Capture the cell that displays the provided text and extract its (X, Y) central coordinate. 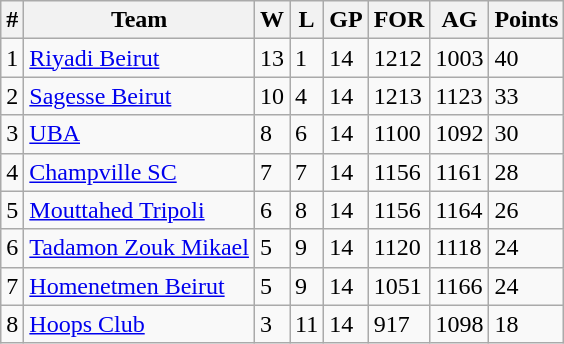
Champville SC (140, 172)
1098 (460, 324)
1051 (399, 286)
40 (526, 58)
Tadamon Zouk Mikael (140, 248)
13 (272, 58)
Riyadi Beirut (140, 58)
1120 (399, 248)
2 (12, 96)
GP (346, 20)
Mouttahed Tripoli (140, 210)
1166 (460, 286)
26 (526, 210)
1212 (399, 58)
33 (526, 96)
11 (307, 324)
Sagesse Beirut (140, 96)
1100 (399, 134)
30 (526, 134)
W (272, 20)
1118 (460, 248)
L (307, 20)
10 (272, 96)
Points (526, 20)
1164 (460, 210)
1092 (460, 134)
1123 (460, 96)
18 (526, 324)
1161 (460, 172)
AG (460, 20)
Hoops Club (140, 324)
28 (526, 172)
917 (399, 324)
Team (140, 20)
1213 (399, 96)
Homenetmen Beirut (140, 286)
FOR (399, 20)
# (12, 20)
1003 (460, 58)
UBA (140, 134)
